Return the (x, y) coordinate for the center point of the cell that contains the specified text.  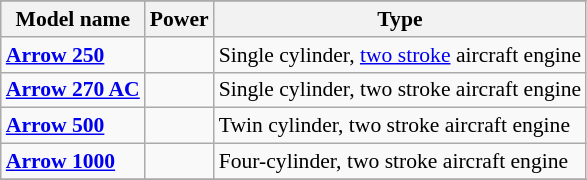
Arrow 270 AC (73, 90)
Arrow 250 (73, 55)
Arrow 1000 (73, 162)
Power (180, 19)
Four-cylinder, two stroke aircraft engine (400, 162)
Type (400, 19)
Twin cylinder, two stroke aircraft engine (400, 126)
Model name (73, 19)
Arrow 500 (73, 126)
